Determine the [x, y] coordinate at the center of the cell enclosing the given text.  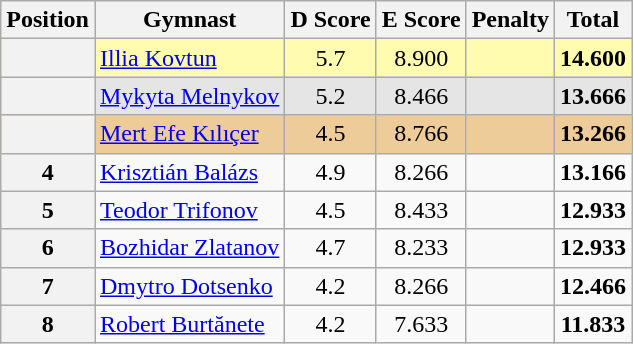
Penalty [510, 20]
13.266 [592, 134]
Dmytro Dotsenko [189, 286]
8.766 [421, 134]
5.2 [330, 96]
Mykyta Melnykov [189, 96]
Illia Kovtun [189, 58]
8.433 [421, 210]
14.600 [592, 58]
8.233 [421, 248]
7.633 [421, 324]
8 [48, 324]
Mert Efe Kılıçer [189, 134]
D Score [330, 20]
Robert Burtănete [189, 324]
8.466 [421, 96]
8.900 [421, 58]
Position [48, 20]
4 [48, 172]
6 [48, 248]
Total [592, 20]
5 [48, 210]
4.9 [330, 172]
Bozhidar Zlatanov [189, 248]
Teodor Trifonov [189, 210]
5.7 [330, 58]
12.466 [592, 286]
Gymnast [189, 20]
11.833 [592, 324]
13.666 [592, 96]
E Score [421, 20]
Krisztián Balázs [189, 172]
7 [48, 286]
13.166 [592, 172]
4.7 [330, 248]
